Detect which cell encompasses the target text, then output its (X, Y) center coordinate. 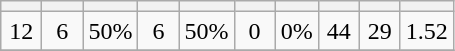
0 (254, 31)
29 (380, 31)
1.52 (426, 31)
12 (22, 31)
44 (338, 31)
0% (296, 31)
